Return [X, Y] of the center of cell containing provided text 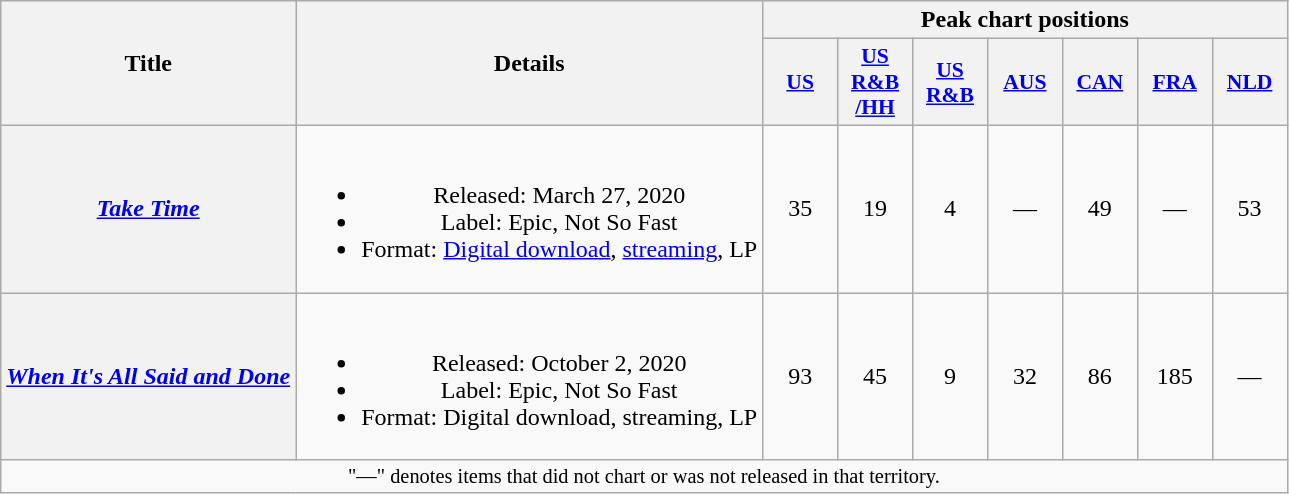
Take Time [148, 208]
45 [876, 376]
AUS [1024, 82]
Released: October 2, 2020Label: Epic, Not So FastFormat: Digital download, streaming, LP [530, 376]
185 [1174, 376]
Title [148, 64]
USR&B [950, 82]
35 [800, 208]
US [800, 82]
Peak chart positions [1025, 20]
Details [530, 64]
CAN [1100, 82]
FRA [1174, 82]
USR&B/HH [876, 82]
86 [1100, 376]
"—" denotes items that did not chart or was not released in that territory. [644, 477]
93 [800, 376]
Released: March 27, 2020Label: Epic, Not So FastFormat: Digital download, streaming, LP [530, 208]
49 [1100, 208]
32 [1024, 376]
When It's All Said and Done [148, 376]
53 [1250, 208]
NLD [1250, 82]
9 [950, 376]
19 [876, 208]
4 [950, 208]
